Identify which cell holds the provided text, then report its (X, Y) central coordinate. 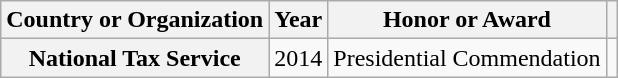
2014 (298, 58)
Honor or Award (467, 20)
National Tax Service (135, 58)
Country or Organization (135, 20)
Presidential Commendation (467, 58)
Year (298, 20)
